Return (x, y) of the center of cell containing provided text 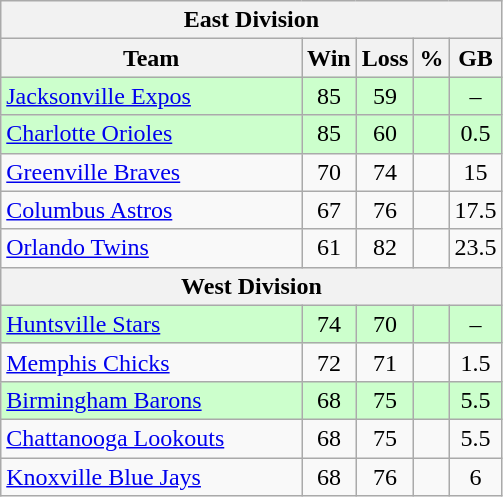
0.5 (476, 134)
Birmingham Barons (152, 400)
Orlando Twins (152, 248)
GB (476, 58)
Charlotte Orioles (152, 134)
% (432, 58)
Memphis Chicks (152, 362)
Knoxville Blue Jays (152, 477)
17.5 (476, 210)
15 (476, 172)
Greenville Braves (152, 172)
59 (385, 96)
Columbus Astros (152, 210)
67 (330, 210)
23.5 (476, 248)
Team (152, 58)
71 (385, 362)
6 (476, 477)
Jacksonville Expos (152, 96)
Loss (385, 58)
Win (330, 58)
Huntsville Stars (152, 324)
61 (330, 248)
82 (385, 248)
72 (330, 362)
Chattanooga Lookouts (152, 438)
East Division (252, 20)
West Division (252, 286)
1.5 (476, 362)
60 (385, 134)
